For the text-containing cell, return its midpoint in (x, y) coordinate format. 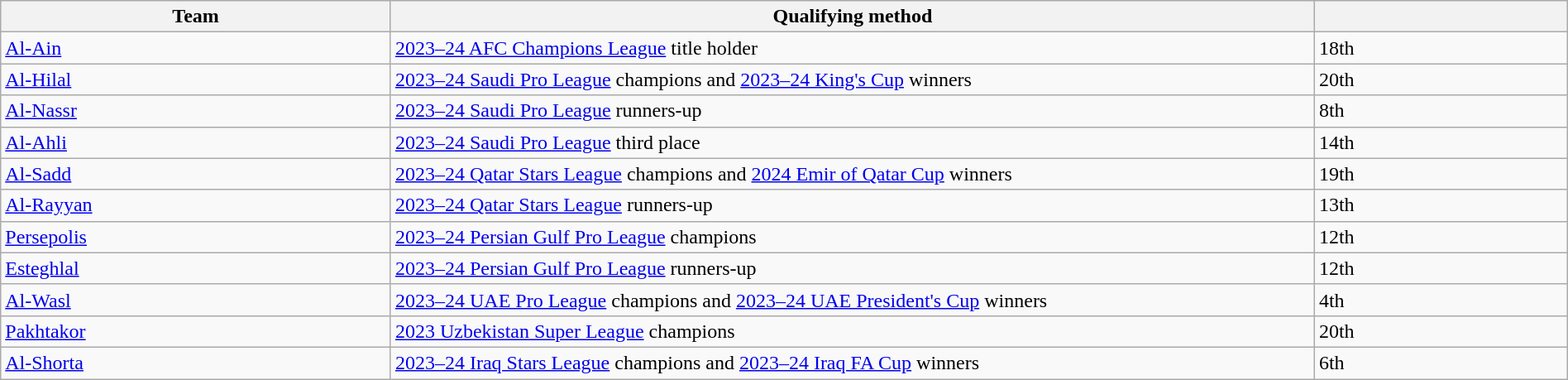
2023–24 Qatar Stars League champions and 2024 Emir of Qatar Cup winners (852, 174)
6th (1441, 363)
Persepolis (196, 237)
Al-Ain (196, 48)
Al-Hilal (196, 79)
2023–24 Persian Gulf Pro League runners-up (852, 268)
2023–24 Saudi Pro League third place (852, 142)
2023–24 AFC Champions League title holder (852, 48)
13th (1441, 205)
2023–24 Persian Gulf Pro League champions (852, 237)
2023–24 Saudi Pro League runners-up (852, 111)
19th (1441, 174)
2023–24 Iraq Stars League champions and 2023–24 Iraq FA Cup winners (852, 363)
Pakhtakor (196, 331)
2023 Uzbekistan Super League champions (852, 331)
Al-Rayyan (196, 205)
Al-Wasl (196, 300)
Al-Sadd (196, 174)
2023–24 Saudi Pro League champions and 2023–24 King's Cup winners (852, 79)
18th (1441, 48)
Esteghlal (196, 268)
Al-Shorta (196, 363)
Team (196, 17)
4th (1441, 300)
Al-Ahli (196, 142)
2023–24 UAE Pro League champions and 2023–24 UAE President's Cup winners (852, 300)
14th (1441, 142)
Qualifying method (852, 17)
Al-Nassr (196, 111)
8th (1441, 111)
2023–24 Qatar Stars League runners-up (852, 205)
